Locate the cell with the specified text and output its [x, y] center coordinate. 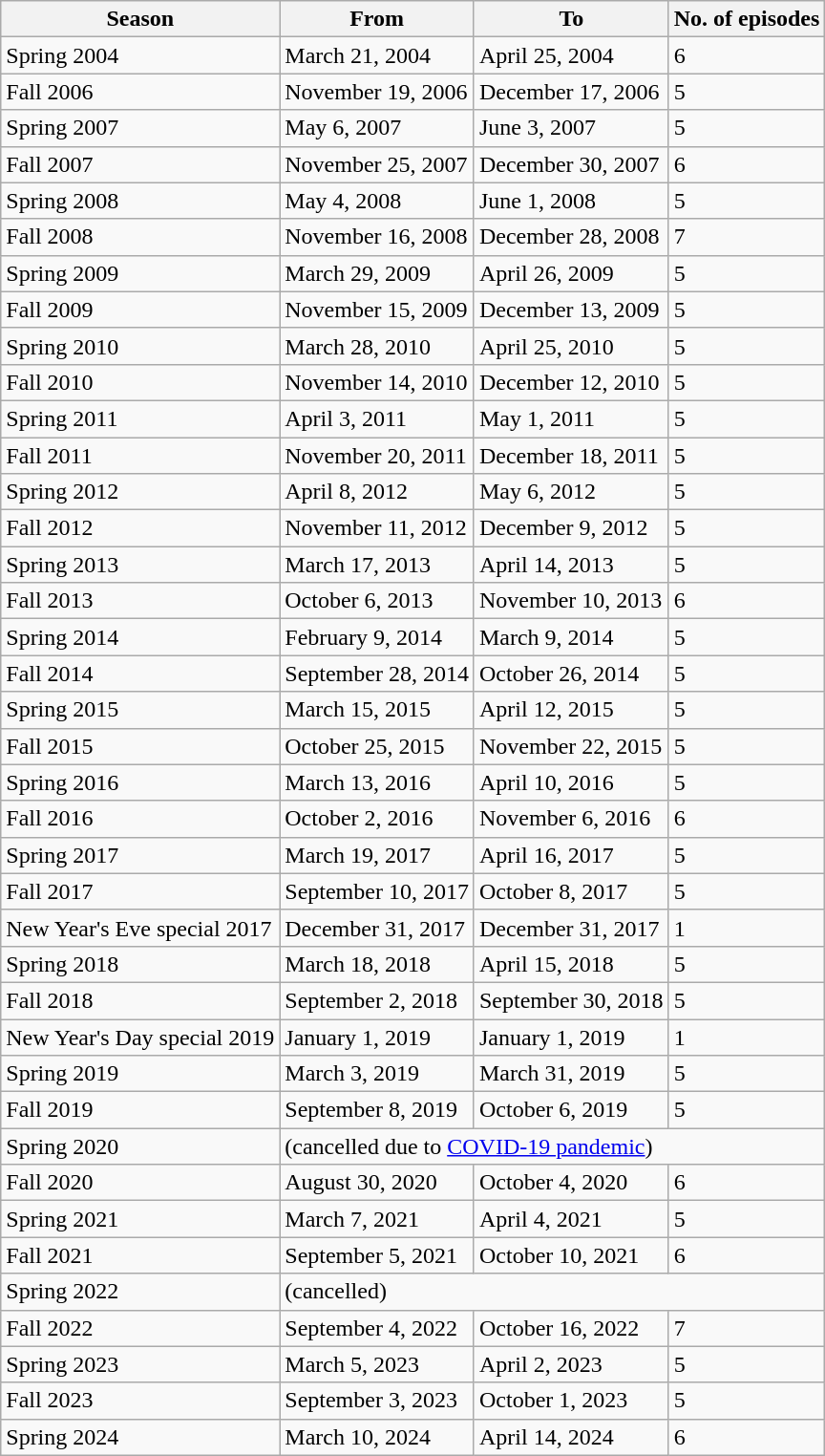
April 4, 2021 [571, 1219]
November 25, 2007 [377, 164]
Fall 2022 [140, 1328]
November 10, 2013 [571, 601]
March 10, 2024 [377, 1437]
April 3, 2011 [377, 418]
March 28, 2010 [377, 346]
November 15, 2009 [377, 310]
Fall 2016 [140, 819]
Spring 2013 [140, 565]
Fall 2015 [140, 746]
Spring 2009 [140, 273]
Spring 2004 [140, 55]
April 14, 2024 [571, 1437]
April 15, 2018 [571, 964]
September 2, 2018 [377, 1000]
April 25, 2004 [571, 55]
December 30, 2007 [571, 164]
Fall 2020 [140, 1183]
June 3, 2007 [571, 128]
October 26, 2014 [571, 674]
October 25, 2015 [377, 746]
Spring 2019 [140, 1074]
New Year's Eve special 2017 [140, 928]
March 29, 2009 [377, 273]
Spring 2024 [140, 1437]
September 3, 2023 [377, 1401]
March 15, 2015 [377, 710]
Season [140, 19]
November 19, 2006 [377, 92]
December 18, 2011 [571, 456]
Spring 2007 [140, 128]
Spring 2008 [140, 201]
Spring 2022 [140, 1292]
November 14, 2010 [377, 382]
April 16, 2017 [571, 855]
March 19, 2017 [377, 855]
April 10, 2016 [571, 782]
December 13, 2009 [571, 310]
Spring 2016 [140, 782]
Fall 2012 [140, 528]
August 30, 2020 [377, 1183]
Spring 2017 [140, 855]
Spring 2020 [140, 1146]
Fall 2010 [140, 382]
Fall 2008 [140, 237]
October 1, 2023 [571, 1401]
March 13, 2016 [377, 782]
Fall 2007 [140, 164]
Fall 2009 [140, 310]
December 9, 2012 [571, 528]
September 10, 2017 [377, 891]
April 14, 2013 [571, 565]
(cancelled due to COVID-19 pandemic) [552, 1146]
No. of episodes [747, 19]
October 16, 2022 [571, 1328]
Spring 2018 [140, 964]
November 16, 2008 [377, 237]
November 22, 2015 [571, 746]
March 3, 2019 [377, 1074]
May 6, 2012 [571, 492]
March 17, 2013 [377, 565]
Fall 2019 [140, 1110]
March 7, 2021 [377, 1219]
May 4, 2008 [377, 201]
May 1, 2011 [571, 418]
Fall 2021 [140, 1255]
Spring 2010 [140, 346]
February 9, 2014 [377, 637]
November 6, 2016 [571, 819]
April 26, 2009 [571, 273]
Spring 2011 [140, 418]
Fall 2014 [140, 674]
September 8, 2019 [377, 1110]
October 4, 2020 [571, 1183]
September 30, 2018 [571, 1000]
Fall 2017 [140, 891]
December 28, 2008 [571, 237]
Fall 2011 [140, 456]
Fall 2013 [140, 601]
To [571, 19]
December 17, 2006 [571, 92]
October 6, 2019 [571, 1110]
(cancelled) [552, 1292]
New Year's Day special 2019 [140, 1037]
Spring 2014 [140, 637]
March 31, 2019 [571, 1074]
Spring 2023 [140, 1364]
November 11, 2012 [377, 528]
October 10, 2021 [571, 1255]
Spring 2021 [140, 1219]
September 5, 2021 [377, 1255]
Spring 2015 [140, 710]
April 25, 2010 [571, 346]
September 4, 2022 [377, 1328]
Fall 2018 [140, 1000]
From [377, 19]
May 6, 2007 [377, 128]
April 12, 2015 [571, 710]
October 2, 2016 [377, 819]
September 28, 2014 [377, 674]
March 18, 2018 [377, 964]
April 8, 2012 [377, 492]
October 6, 2013 [377, 601]
March 9, 2014 [571, 637]
Fall 2023 [140, 1401]
March 21, 2004 [377, 55]
Spring 2012 [140, 492]
March 5, 2023 [377, 1364]
April 2, 2023 [571, 1364]
Fall 2006 [140, 92]
December 12, 2010 [571, 382]
October 8, 2017 [571, 891]
June 1, 2008 [571, 201]
November 20, 2011 [377, 456]
